Find where the given text appears and provide that cell's center as (x, y) coordinate. 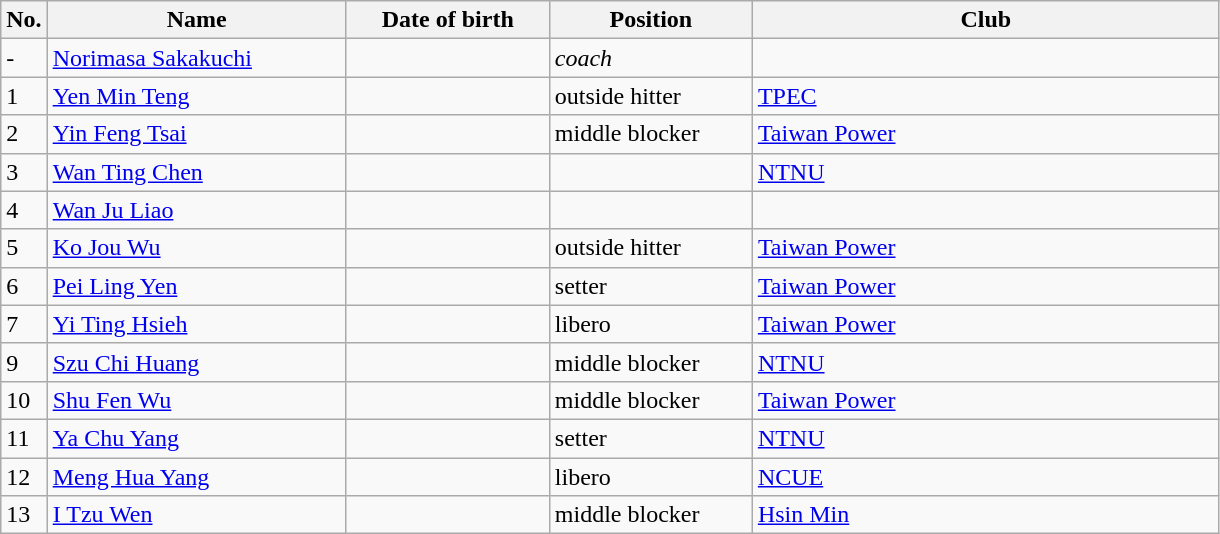
Wan Ju Liao (196, 210)
Pei Ling Yen (196, 286)
11 (24, 438)
Club (986, 20)
Szu Chi Huang (196, 362)
Position (650, 20)
Yin Feng Tsai (196, 134)
Shu Fen Wu (196, 400)
coach (650, 58)
Ya Chu Yang (196, 438)
Date of birth (448, 20)
9 (24, 362)
- (24, 58)
3 (24, 172)
7 (24, 324)
1 (24, 96)
4 (24, 210)
Hsin Min (986, 515)
Ko Jou Wu (196, 248)
Norimasa Sakakuchi (196, 58)
Yi Ting Hsieh (196, 324)
12 (24, 477)
Name (196, 20)
13 (24, 515)
Meng Hua Yang (196, 477)
I Tzu Wen (196, 515)
10 (24, 400)
Wan Ting Chen (196, 172)
TPEC (986, 96)
5 (24, 248)
Yen Min Teng (196, 96)
6 (24, 286)
No. (24, 20)
NCUE (986, 477)
2 (24, 134)
